Pinpoint the cell where the given text exists, returning its [X, Y] midpoint coordinate. 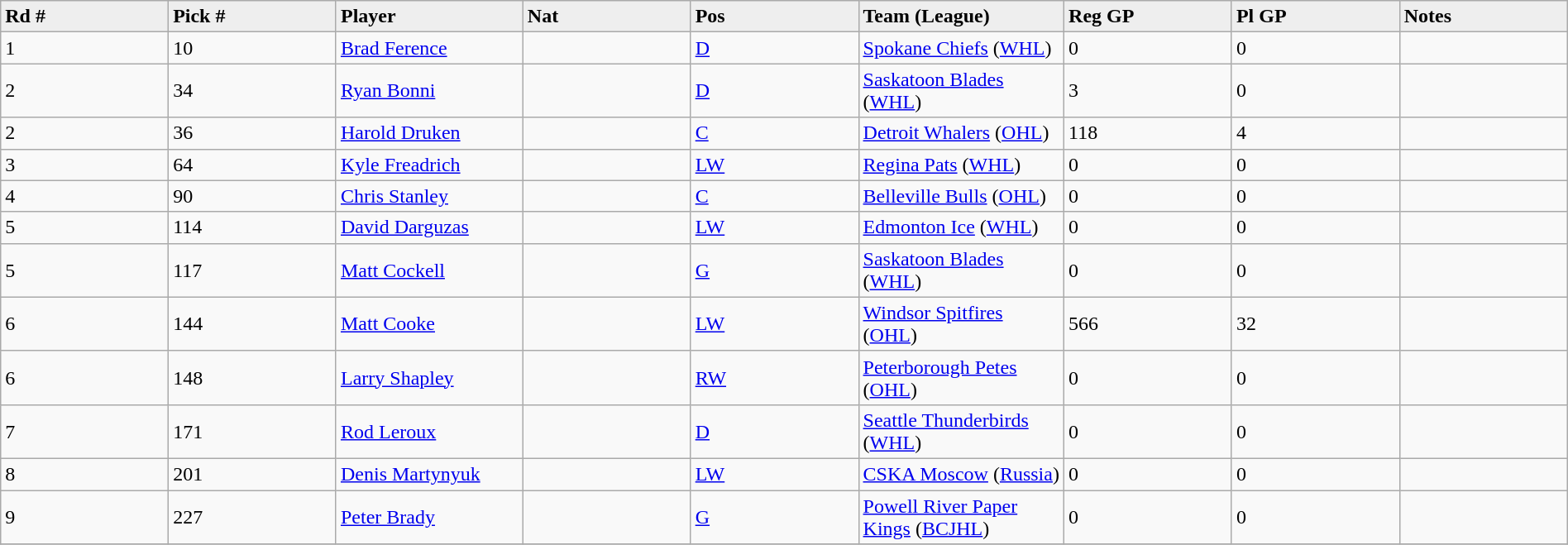
Nat [607, 17]
566 [1148, 324]
9 [84, 516]
32 [1315, 324]
Peter Brady [429, 516]
Brad Ference [429, 48]
Regina Pats (WHL) [961, 165]
36 [253, 133]
1 [84, 48]
Rod Leroux [429, 432]
CSKA Moscow (Russia) [961, 474]
Ryan Bonni [429, 91]
90 [253, 196]
7 [84, 432]
114 [253, 227]
Spokane Chiefs (WHL) [961, 48]
Peterborough Petes (OHL) [961, 377]
Pick # [253, 17]
Belleville Bulls (OHL) [961, 196]
Matt Cooke [429, 324]
34 [253, 91]
Pl GP [1315, 17]
Detroit Whalers (OHL) [961, 133]
Larry Shapley [429, 377]
Harold Druken [429, 133]
118 [1148, 133]
Reg GP [1148, 17]
10 [253, 48]
171 [253, 432]
144 [253, 324]
Rd # [84, 17]
Chris Stanley [429, 196]
Edmonton Ice (WHL) [961, 227]
Kyle Freadrich [429, 165]
Matt Cockell [429, 270]
117 [253, 270]
David Darguzas [429, 227]
Powell River Paper Kings (BCJHL) [961, 516]
Denis Martynyuk [429, 474]
RW [774, 377]
148 [253, 377]
64 [253, 165]
Team (League) [961, 17]
Windsor Spitfires (OHL) [961, 324]
201 [253, 474]
Notes [1484, 17]
8 [84, 474]
Player [429, 17]
227 [253, 516]
Seattle Thunderbirds (WHL) [961, 432]
Pos [774, 17]
